Capture the cell that displays the provided text and extract its [X, Y] central coordinate. 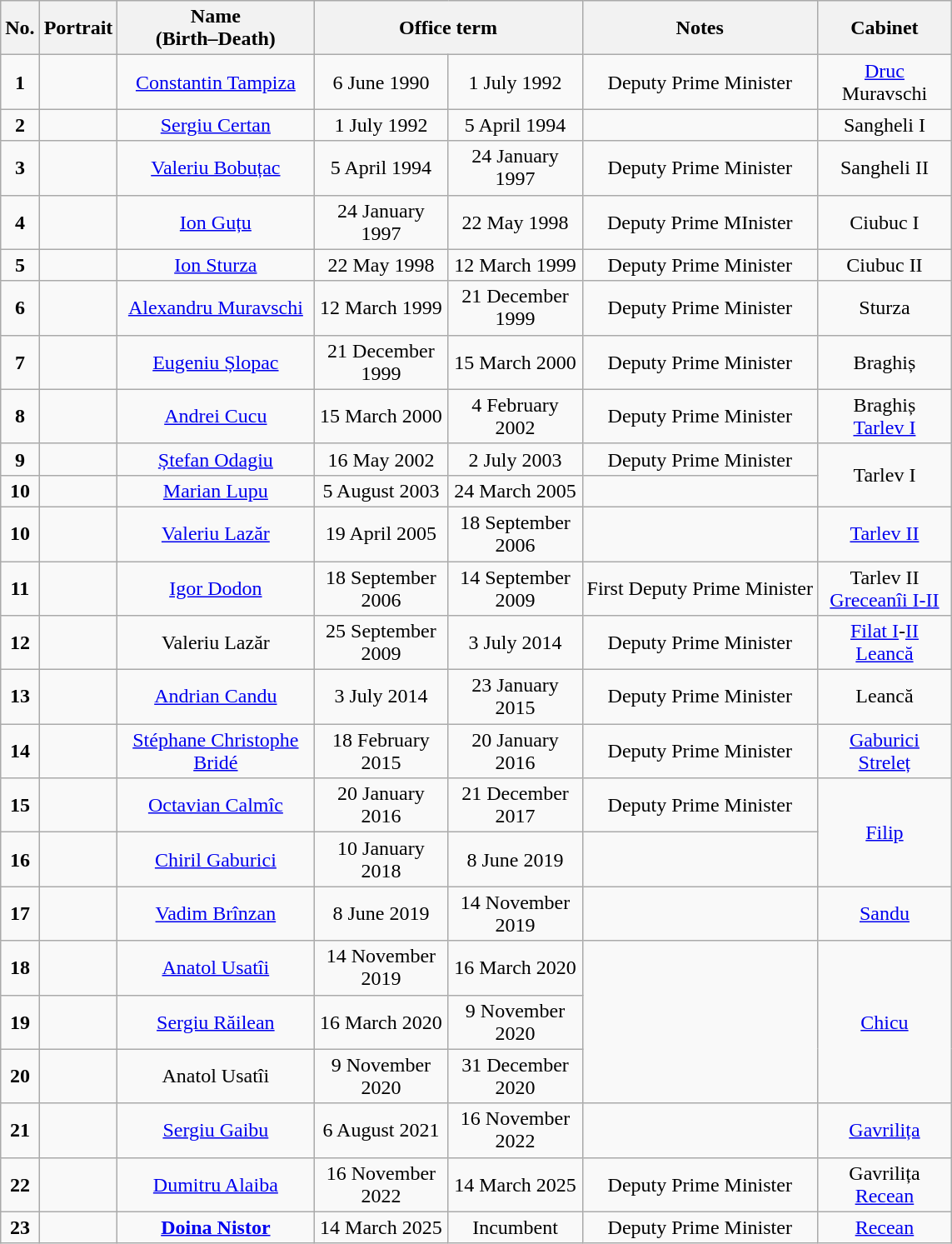
DrucMuravschi [885, 82]
8 [20, 417]
Portrait [78, 28]
16 [20, 860]
Sergiu Certan [216, 125]
Office term [448, 28]
Andrei Cucu [216, 417]
No. [20, 28]
12 [20, 643]
10 January 2018 [381, 860]
Filat I-IILeancă [885, 643]
GavrilițaRecean [885, 1185]
16 May 2002 [381, 459]
14 September 2009 [515, 588]
Ștefan Odagiu [216, 459]
6 June 1990 [381, 82]
Tarlev II [885, 533]
Ciubuc I [885, 222]
Tarlev I [885, 475]
18 [20, 968]
Ciubuc II [885, 265]
Eugeniu Șlopac [216, 362]
Notes [700, 28]
21 December 2017 [515, 805]
25 September 2009 [381, 643]
First Deputy Prime Minister [700, 588]
13 [20, 697]
Incumbent [515, 1227]
22 [20, 1185]
Doina Nistor [216, 1227]
14 [20, 752]
20 [20, 1077]
Filip [885, 832]
Igor Dodon [216, 588]
BraghișTarlev I [885, 417]
Alexandru Muravschi [216, 308]
15 [20, 805]
Chiril Gaburici [216, 860]
Sandu [885, 913]
Braghiș [885, 362]
Chicu [885, 1022]
Sangheli II [885, 168]
Deputy Prime MInister [700, 222]
9 [20, 459]
6 August 2021 [381, 1130]
Leancă [885, 697]
21 [20, 1130]
18 February 2015 [381, 752]
4 February 2002 [515, 417]
Marian Lupu [216, 491]
Ion Sturza [216, 265]
Dumitru Alaiba [216, 1185]
Recean [885, 1227]
1 [20, 82]
Octavian Calmîc [216, 805]
Stéphane Christophe Bridé [216, 752]
Sturza [885, 308]
Name(Birth–Death) [216, 28]
4 [20, 222]
7 [20, 362]
2 July 2003 [515, 459]
5 [20, 265]
11 [20, 588]
Andrian Candu [216, 697]
23 January 2015 [515, 697]
5 August 2003 [381, 491]
6 [20, 308]
31 December 2020 [515, 1077]
3 [20, 168]
Sergiu Gaibu [216, 1130]
Cabinet [885, 28]
23 [20, 1227]
Valeriu Bobuțac [216, 168]
19 [20, 1022]
Sergiu Răilean [216, 1022]
24 March 2005 [515, 491]
GaburiciStreleț [885, 752]
Constantin Tampiza [216, 82]
Tarlev IIGreceanîi I-II [885, 588]
17 [20, 913]
Ion Guțu [216, 222]
Vadim Brînzan [216, 913]
Sangheli I [885, 125]
19 April 2005 [381, 533]
Gavrilița [885, 1130]
2 [20, 125]
